Capture the cell that displays the provided text and extract its (X, Y) central coordinate. 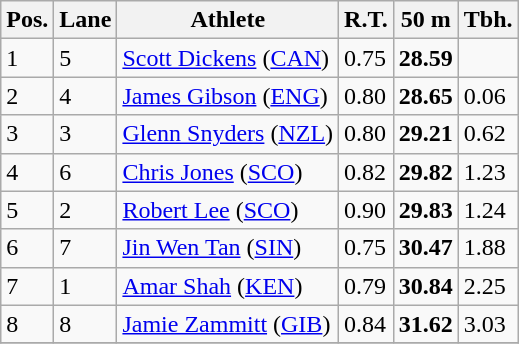
3.03 (488, 324)
30.84 (426, 286)
Pos. (28, 20)
James Gibson (ENG) (228, 96)
0.82 (366, 172)
Athlete (228, 20)
1.24 (488, 210)
Tbh. (488, 20)
0.62 (488, 134)
30.47 (426, 248)
R.T. (366, 20)
28.59 (426, 58)
29.83 (426, 210)
50 m (426, 20)
2.25 (488, 286)
Amar Shah (KEN) (228, 286)
28.65 (426, 96)
1.23 (488, 172)
31.62 (426, 324)
0.79 (366, 286)
Lane (86, 20)
0.06 (488, 96)
1.88 (488, 248)
Robert Lee (SCO) (228, 210)
Chris Jones (SCO) (228, 172)
Glenn Snyders (NZL) (228, 134)
Jin Wen Tan (SIN) (228, 248)
29.21 (426, 134)
0.90 (366, 210)
Jamie Zammitt (GIB) (228, 324)
Scott Dickens (CAN) (228, 58)
0.84 (366, 324)
29.82 (426, 172)
